Return the (x, y) coordinate for the center point of the cell that contains the specified text.  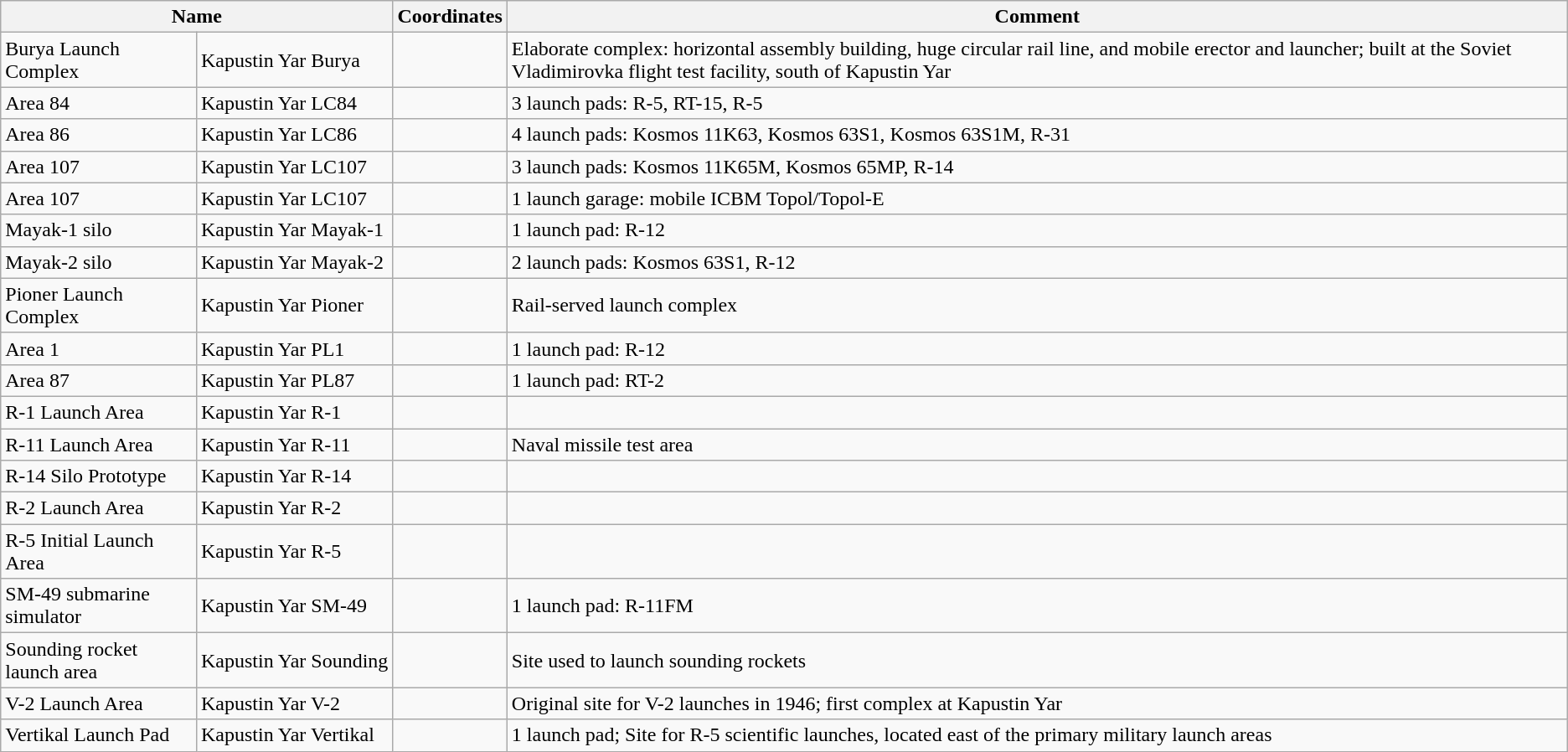
Pioner Launch Complex (99, 305)
Site used to launch sounding rockets (1037, 660)
Kapustin Yar Sounding (294, 660)
Rail-served launch complex (1037, 305)
Mayak-1 silo (99, 230)
Kapustin Yar LC86 (294, 135)
3 launch pads: Kosmos 11K65M, Kosmos 65MP, R-14 (1037, 167)
1 launch garage: mobile ICBM Topol/Topol-E (1037, 198)
Kapustin Yar R-2 (294, 508)
Kapustin Yar SM-49 (294, 606)
3 launch pads: R-5, RT-15, R-5 (1037, 103)
R-2 Launch Area (99, 508)
Coordinates (450, 17)
1 launch pad: R-11FM (1037, 606)
Area 1 (99, 348)
1 launch pad: RT-2 (1037, 380)
1 launch pad; Site for R-5 scientific launches, located east of the primary military launch areas (1037, 735)
Area 86 (99, 135)
Kapustin Yar R-11 (294, 445)
Kapustin Yar Burya (294, 60)
Kapustin Yar LC84 (294, 103)
Kapustin Yar Mayak-1 (294, 230)
Area 87 (99, 380)
V-2 Launch Area (99, 703)
Original site for V-2 launches in 1946; first complex at Kapustin Yar (1037, 703)
Kapustin Yar R-1 (294, 412)
Kapustin Yar R-5 (294, 551)
Kapustin Yar Vertikal (294, 735)
Kapustin Yar V-2 (294, 703)
Naval missile test area (1037, 445)
Kapustin Yar Pioner (294, 305)
Burya Launch Complex (99, 60)
R-11 Launch Area (99, 445)
Kapustin Yar Mayak-2 (294, 262)
Kapustin Yar PL87 (294, 380)
Sounding rocket launch area (99, 660)
Vertikal Launch Pad (99, 735)
R-5 Initial Launch Area (99, 551)
4 launch pads: Kosmos 11K63, Kosmos 63S1, Kosmos 63S1M, R-31 (1037, 135)
Mayak-2 silo (99, 262)
Kapustin Yar PL1 (294, 348)
R-1 Launch Area (99, 412)
R-14 Silo Prototype (99, 476)
Kapustin Yar R-14 (294, 476)
SM-49 submarine simulator (99, 606)
Comment (1037, 17)
Name (197, 17)
2 launch pads: Kosmos 63S1, R-12 (1037, 262)
Area 84 (99, 103)
